Locate the cell with the specified text and output its [x, y] center coordinate. 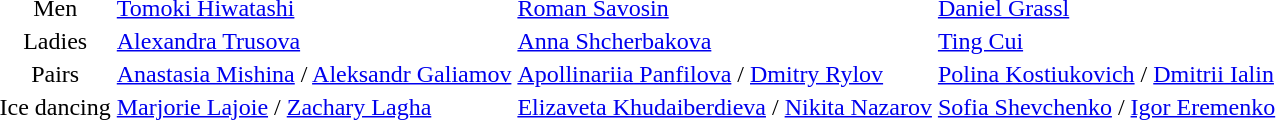
Apollinariia Panfilova / Dmitry Rylov [725, 74]
Anna Shcherbakova [725, 41]
Polina Kostiukovich / Dmitrii Ialin [1106, 74]
Anastasia Mishina / Aleksandr Galiamov [314, 74]
Ting Cui [1106, 41]
Alexandra Trusova [314, 41]
